Return the [x, y] coordinate for the center point of the cell that contains the specified text.  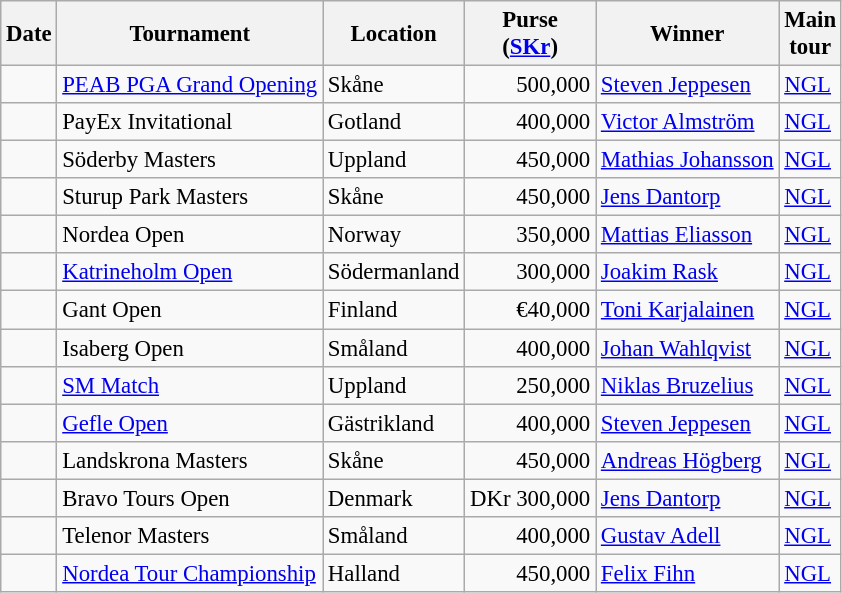
500,000 [530, 85]
Victor Almström [688, 122]
SM Match [190, 385]
Maintour [810, 34]
DKr 300,000 [530, 498]
Nordea Tour Championship [190, 573]
PEAB PGA Grand Opening [190, 85]
Toni Karjalainen [688, 310]
Johan Wahlqvist [688, 348]
Mathias Johansson [688, 160]
Finland [394, 310]
Niklas Bruzelius [688, 385]
Gotland [394, 122]
Tournament [190, 34]
Location [394, 34]
Sturup Park Masters [190, 197]
Nordea Open [190, 235]
Telenor Masters [190, 536]
Norway [394, 235]
Mattias Eliasson [688, 235]
Joakim Rask [688, 273]
Södermanland [394, 273]
Gefle Open [190, 423]
Isaberg Open [190, 348]
Date [29, 34]
300,000 [530, 273]
PayEx Invitational [190, 122]
Söderby Masters [190, 160]
Landskrona Masters [190, 460]
Halland [394, 573]
€40,000 [530, 310]
Gant Open [190, 310]
350,000 [530, 235]
Bravo Tours Open [190, 498]
Purse(SKr) [530, 34]
250,000 [530, 385]
Felix Fihn [688, 573]
Denmark [394, 498]
Andreas Högberg [688, 460]
Gästrikland [394, 423]
Winner [688, 34]
Katrineholm Open [190, 273]
Gustav Adell [688, 536]
